Scan for the cell matching the given text and deliver its (x, y) coordinate at center. 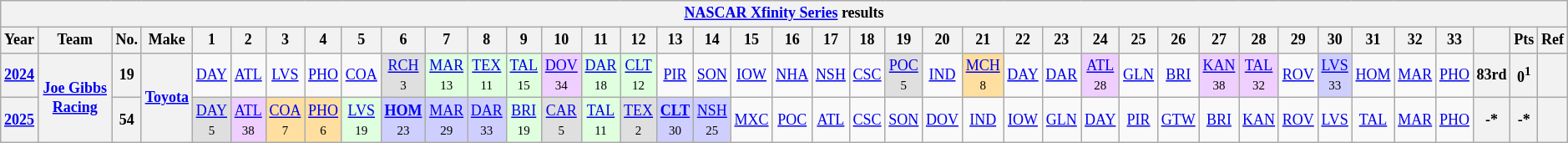
TAL11 (601, 120)
BRI19 (524, 120)
NASCAR Xfinity Series results (784, 13)
TEX2 (639, 120)
RCH3 (403, 75)
MXC (751, 120)
DAY5 (211, 120)
28 (1259, 40)
NSH (832, 75)
15 (751, 40)
27 (1219, 40)
17 (832, 40)
Joe Gibbs Racing (75, 97)
18 (867, 40)
HOM23 (403, 120)
29 (1297, 40)
23 (1062, 40)
83rd (1491, 75)
KAN (1259, 120)
LVS19 (361, 120)
13 (675, 40)
HOM (1373, 75)
10 (561, 40)
54 (127, 120)
GTW (1178, 120)
3 (286, 40)
33 (1454, 40)
8 (488, 40)
DAR (1062, 75)
MCH8 (983, 75)
24 (1100, 40)
32 (1415, 40)
2024 (20, 75)
COA (361, 75)
16 (792, 40)
6 (403, 40)
14 (711, 40)
31 (1373, 40)
DAR18 (601, 75)
COA7 (286, 120)
LVS33 (1334, 75)
9 (524, 40)
22 (1023, 40)
PHO6 (324, 120)
POC (792, 120)
TEX11 (488, 75)
21 (983, 40)
Ref (1553, 40)
TAL15 (524, 75)
ATL38 (248, 120)
2 (248, 40)
30 (1334, 40)
26 (1178, 40)
MAR29 (447, 120)
ATL28 (1100, 75)
Toyota (167, 97)
Make (167, 40)
12 (639, 40)
MAR13 (447, 75)
DAR33 (488, 120)
11 (601, 40)
Year (20, 40)
NHA (792, 75)
NSH25 (711, 120)
Team (75, 40)
KAN38 (1219, 75)
01 (1525, 75)
DOV34 (561, 75)
CLT30 (675, 120)
No. (127, 40)
POC5 (903, 75)
1 (211, 40)
Pts (1525, 40)
7 (447, 40)
CLT12 (639, 75)
TAL32 (1259, 75)
CAR5 (561, 120)
4 (324, 40)
25 (1139, 40)
TAL (1373, 120)
20 (943, 40)
5 (361, 40)
DOV (943, 120)
2025 (20, 120)
